Provide the (X, Y) coordinate of the cell's center where the given text is located.  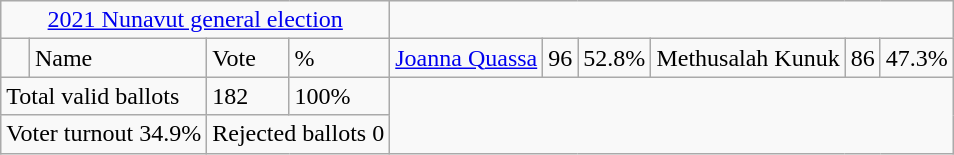
47.3% (916, 58)
96 (560, 58)
Voter turnout 34.9% (104, 134)
182 (248, 96)
100% (340, 96)
2021 Nunavut general election (196, 20)
86 (862, 58)
Methusalah Kunuk (748, 58)
52.8% (614, 58)
Rejected ballots 0 (298, 134)
Joanna Quassa (466, 58)
Total valid ballots (104, 96)
Vote (248, 58)
% (340, 58)
Name (118, 58)
